Determine the [X, Y] coordinate at the center of the cell enclosing the given text.  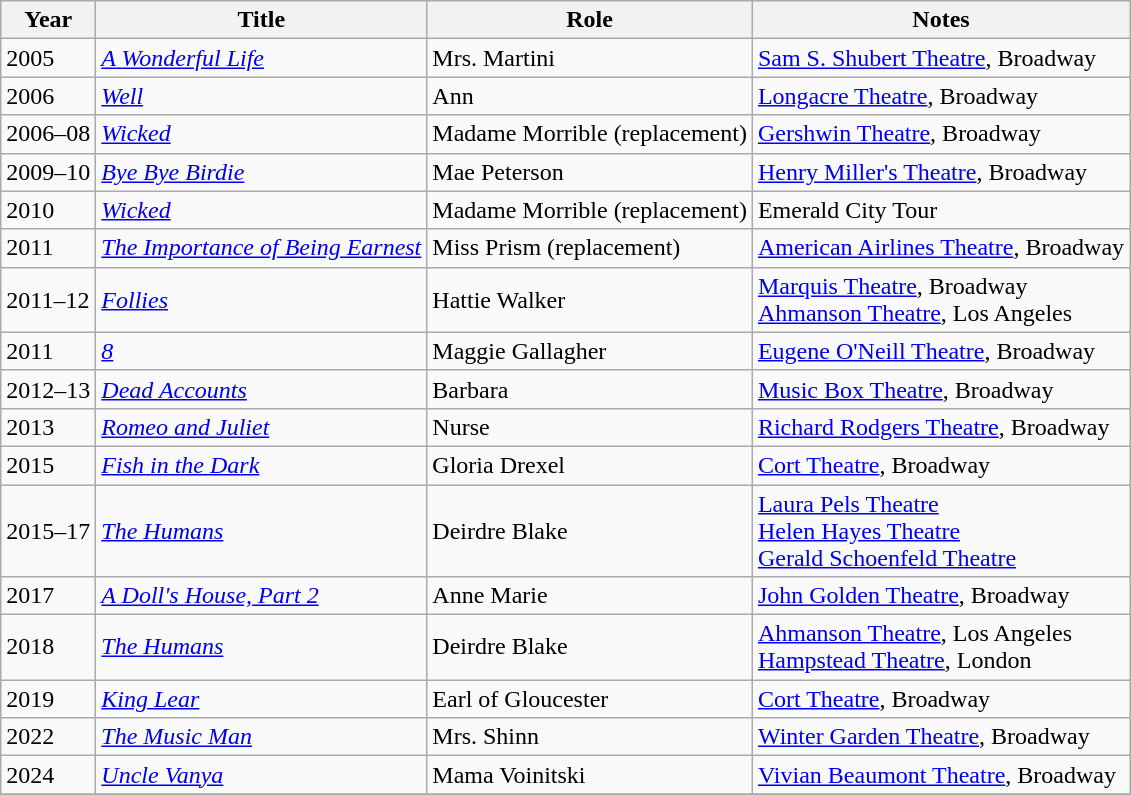
King Lear [262, 699]
Notes [940, 20]
Earl of Gloucester [590, 699]
2015 [48, 465]
2006–08 [48, 134]
Ann [590, 96]
Mrs. Shinn [590, 737]
Romeo and Juliet [262, 427]
2018 [48, 648]
2024 [48, 775]
2005 [48, 58]
8 [262, 351]
Barbara [590, 389]
Winter Garden Theatre, Broadway [940, 737]
Bye Bye Birdie [262, 172]
2009–10 [48, 172]
The Importance of Being Earnest [262, 248]
2010 [48, 210]
2011–12 [48, 300]
2012–13 [48, 389]
Uncle Vanya [262, 775]
Gershwin Theatre, Broadway [940, 134]
2013 [48, 427]
A Wonderful Life [262, 58]
Gloria Drexel [590, 465]
2015–17 [48, 530]
Fish in the Dark [262, 465]
Eugene O'Neill Theatre, Broadway [940, 351]
2022 [48, 737]
Follies [262, 300]
Vivian Beaumont Theatre, Broadway [940, 775]
2006 [48, 96]
Music Box Theatre, Broadway [940, 389]
The Music Man [262, 737]
Well [262, 96]
Hattie Walker [590, 300]
Maggie Gallagher [590, 351]
Longacre Theatre, Broadway [940, 96]
Dead Accounts [262, 389]
2017 [48, 596]
Nurse [590, 427]
Mae Peterson [590, 172]
Sam S. Shubert Theatre, Broadway [940, 58]
Laura Pels TheatreHelen Hayes TheatreGerald Schoenfeld Theatre [940, 530]
Emerald City Tour [940, 210]
Henry Miller's Theatre, Broadway [940, 172]
A Doll's House, Part 2 [262, 596]
2019 [48, 699]
Mama Voinitski [590, 775]
Marquis Theatre, BroadwayAhmanson Theatre, Los Angeles [940, 300]
Anne Marie [590, 596]
John Golden Theatre, Broadway [940, 596]
Ahmanson Theatre, Los AngelesHampstead Theatre, London [940, 648]
American Airlines Theatre, Broadway [940, 248]
Richard Rodgers Theatre, Broadway [940, 427]
Miss Prism (replacement) [590, 248]
Role [590, 20]
Mrs. Martini [590, 58]
Year [48, 20]
Title [262, 20]
